Detect which cell encompasses the target text, then output its (X, Y) center coordinate. 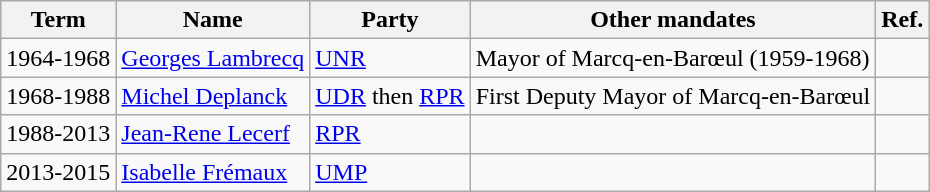
Michel Deplanck (213, 96)
UMP (390, 172)
1988-2013 (58, 134)
Name (213, 20)
1964-1968 (58, 58)
First Deputy Mayor of Marcq-en-Barœul (673, 96)
RPR (390, 134)
Georges Lambrecq (213, 58)
Party (390, 20)
Jean-Rene Lecerf (213, 134)
Other mandates (673, 20)
Mayor of Marcq-en-Barœul (1959-1968) (673, 58)
2013-2015 (58, 172)
Ref. (902, 20)
Isabelle Frémaux (213, 172)
1968-1988 (58, 96)
Term (58, 20)
UNR (390, 58)
UDR then RPR (390, 96)
